Search for the cell housing the specified text and yield its [x, y] center coordinate. 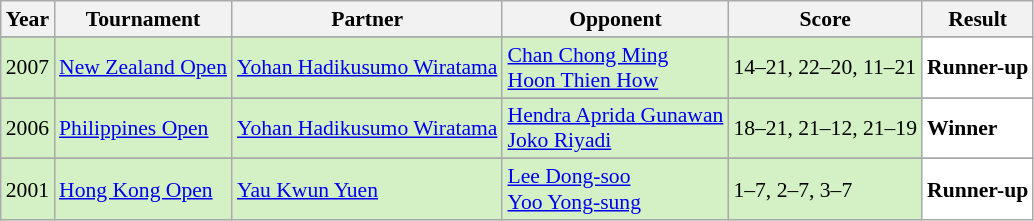
Partner [367, 19]
Hendra Aprida Gunawan Joko Riyadi [615, 128]
Lee Dong-soo Yoo Yong-sung [615, 190]
Score [825, 19]
Yau Kwun Yuen [367, 190]
2006 [28, 128]
2001 [28, 190]
Hong Kong Open [143, 190]
1–7, 2–7, 3–7 [825, 190]
18–21, 21–12, 21–19 [825, 128]
2007 [28, 68]
14–21, 22–20, 11–21 [825, 68]
Opponent [615, 19]
Philippines Open [143, 128]
Winner [978, 128]
Year [28, 19]
Result [978, 19]
Tournament [143, 19]
Chan Chong Ming Hoon Thien How [615, 68]
New Zealand Open [143, 68]
